Determine the (X, Y) coordinate at the center of the cell enclosing the given text.  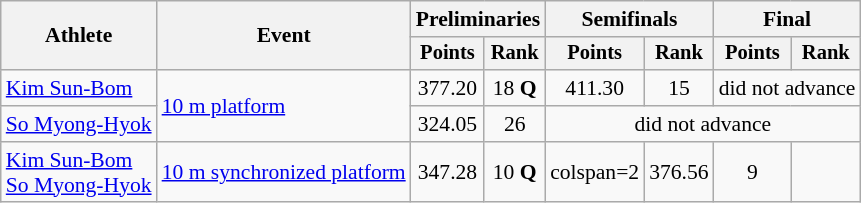
Semifinals (630, 19)
Final (788, 19)
411.30 (594, 88)
376.56 (678, 172)
377.20 (448, 88)
324.05 (448, 124)
26 (514, 124)
Preliminaries (478, 19)
18 Q (514, 88)
347.28 (448, 172)
10 m synchronized platform (284, 172)
9 (752, 172)
10 m platform (284, 106)
10 Q (514, 172)
Event (284, 36)
So Myong-Hyok (79, 124)
colspan=2 (594, 172)
Kim Sun-BomSo Myong-Hyok (79, 172)
Kim Sun-Bom (79, 88)
Athlete (79, 36)
15 (678, 88)
